Locate the cell with the specified text and output its [X, Y] center coordinate. 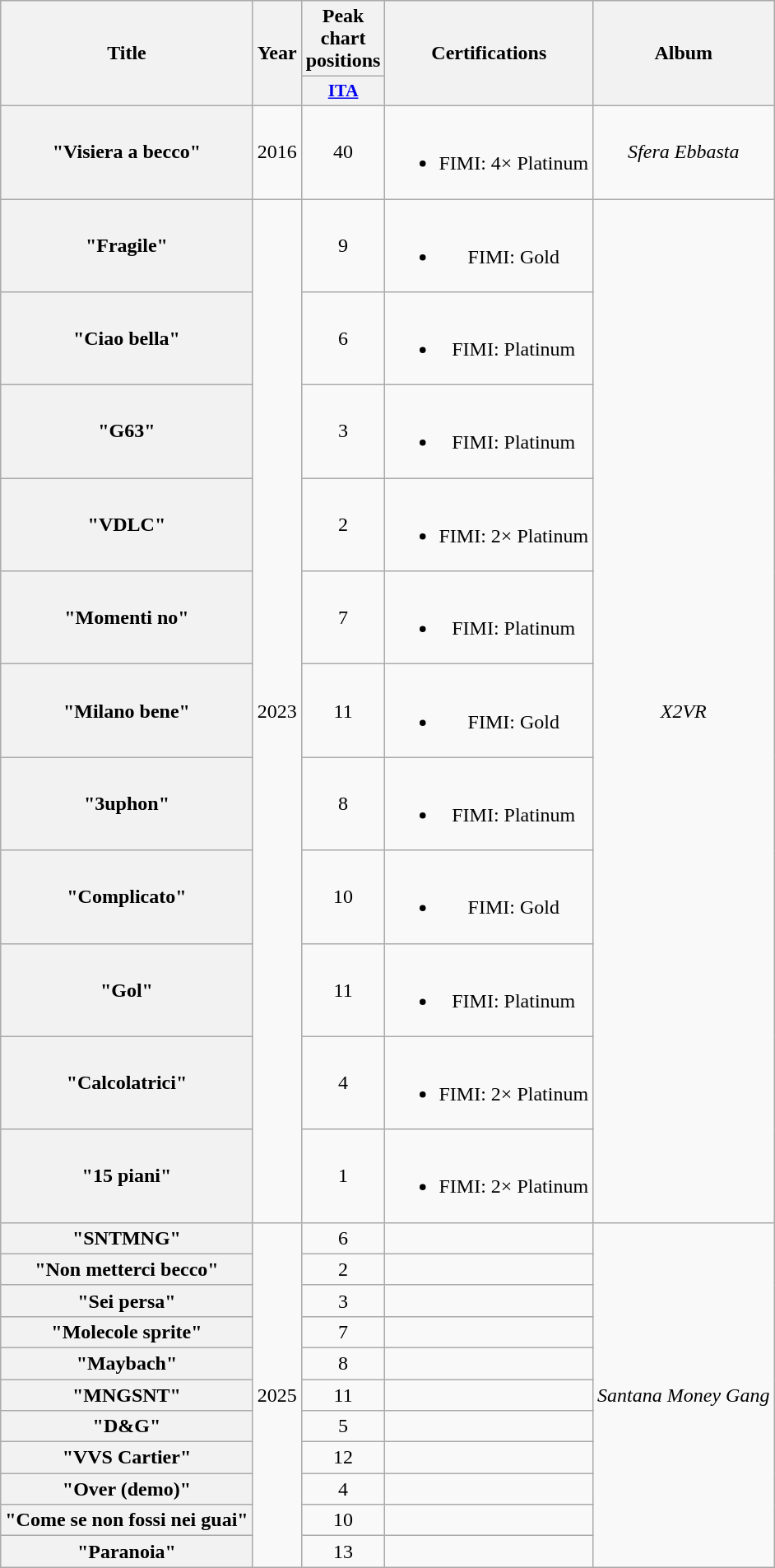
13 [343, 1552]
"Milano bene" [127, 711]
X2VR [684, 711]
2025 [276, 1394]
"Gol" [127, 989]
"Come se non fossi nei guai" [127, 1520]
"Over (demo)" [127, 1489]
"SNTMNG" [127, 1238]
"VVS Cartier" [127, 1458]
"3uphon" [127, 803]
"Maybach" [127, 1363]
2023 [276, 711]
"Complicato" [127, 897]
"Visiera a becco" [127, 151]
Album [684, 54]
"Momenti no" [127, 617]
"Molecole sprite" [127, 1332]
"Fragile" [127, 245]
"G63" [127, 431]
Santana Money Gang [684, 1394]
"Calcolatrici" [127, 1083]
"Paranoia" [127, 1552]
"Ciao bella" [127, 339]
9 [343, 245]
"D&G" [127, 1426]
ITA [343, 91]
1 [343, 1175]
40 [343, 151]
Peak chart positions [343, 39]
"15 piani" [127, 1175]
"Non metterci becco" [127, 1269]
12 [343, 1458]
"MNGSNT" [127, 1395]
FIMI: 4× Platinum [489, 151]
"Sei persa" [127, 1300]
Certifications [489, 54]
Sfera Ebbasta [684, 151]
Title [127, 54]
Year [276, 54]
2016 [276, 151]
5 [343, 1426]
"VDLC" [127, 525]
